Return (x, y) of the center of cell containing provided text 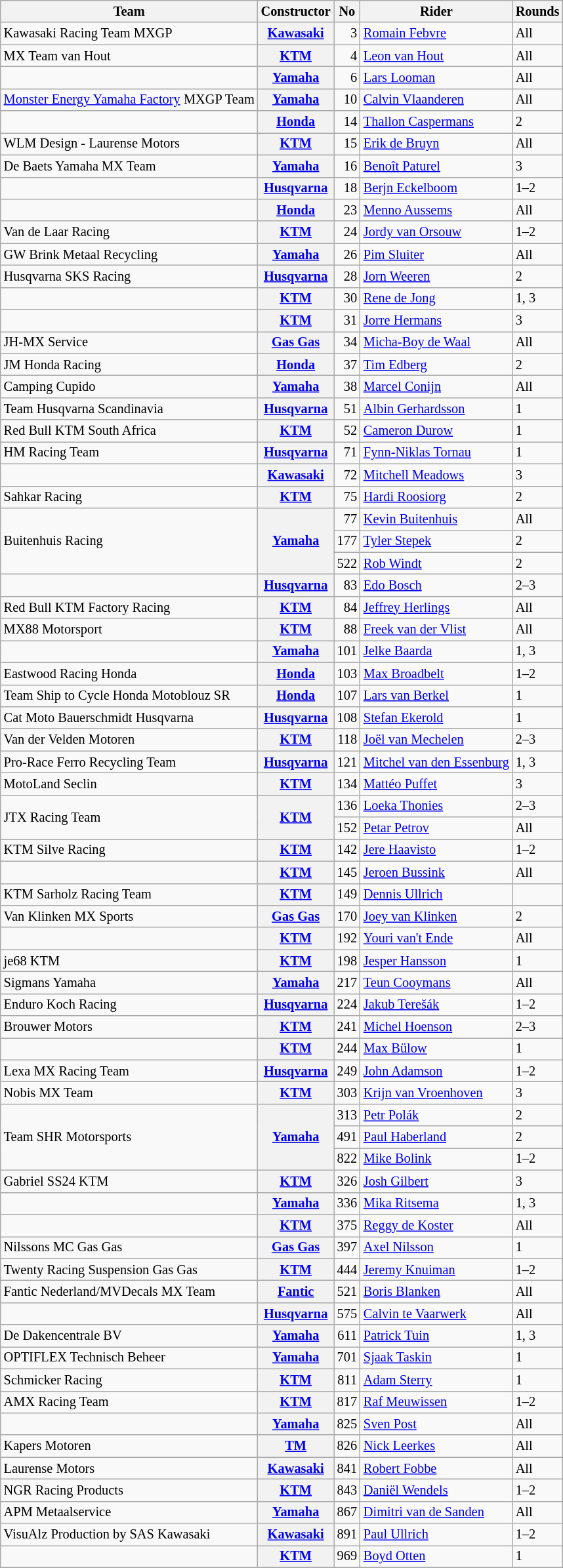
Benoît Paturel (436, 166)
Van de Laar Racing (129, 232)
51 (347, 409)
Laurense Motors (129, 1468)
Schmicker Racing (129, 1380)
HM Racing Team (129, 452)
Raf Meuwissen (436, 1402)
MotoLand Seclin (129, 784)
Calvin te Vaarwerk (436, 1314)
Jesper Hansson (436, 961)
Rene de Jong (436, 298)
303 (347, 1093)
Eastwood Racing Honda (129, 673)
24 (347, 232)
522 (347, 563)
6 (347, 77)
Jordy van Orsouw (436, 232)
MX88 Motorsport (129, 630)
MX Team van Hout (129, 56)
31 (347, 321)
Kevin Buitenhuis (436, 519)
Cat Moto Bauerschmidt Husqvarna (129, 717)
701 (347, 1357)
192 (347, 938)
118 (347, 740)
375 (347, 1225)
177 (347, 541)
Sahkar Racing (129, 497)
Menno Aussems (436, 210)
Mika Ritsema (436, 1203)
Micha-Boy de Waal (436, 342)
Brouwer Motors (129, 1027)
326 (347, 1181)
969 (347, 1556)
Jere Haavisto (436, 850)
Lars Looman (436, 77)
Romain Febvre (436, 33)
444 (347, 1270)
Erik de Bruyn (436, 144)
121 (347, 762)
Nick Leerkes (436, 1446)
336 (347, 1203)
Gabriel SS24 KTM (129, 1181)
Team Husqvarna Scandinavia (129, 409)
84 (347, 607)
Thallon Caspermans (436, 122)
103 (347, 673)
Team SHR Motorsports (129, 1137)
Tim Edberg (436, 365)
Calvin Vlaanderen (436, 100)
Jeffrey Herlings (436, 607)
826 (347, 1446)
Berjn Eckelboom (436, 188)
817 (347, 1402)
34 (347, 342)
822 (347, 1159)
867 (347, 1512)
Joey van Klinken (436, 916)
145 (347, 872)
75 (347, 497)
Josh Gilbert (436, 1181)
Jorre Hermans (436, 321)
APM Metaalservice (129, 1512)
Mitchell Meadows (436, 475)
101 (347, 651)
Robert Fobbe (436, 1468)
241 (347, 1027)
142 (347, 850)
30 (347, 298)
JTX Racing Team (129, 817)
Paul Ullrich (436, 1535)
Teun Cooymans (436, 982)
Petr Polák (436, 1115)
Youri van't Ende (436, 938)
14 (347, 122)
Mattéo Puffet (436, 784)
843 (347, 1490)
397 (347, 1247)
26 (347, 254)
Mitchel van den Essenburg (436, 762)
224 (347, 1005)
841 (347, 1468)
JM Honda Racing (129, 365)
Nobis MX Team (129, 1093)
KTM Silve Racing (129, 850)
Krijn van Vroenhoven (436, 1093)
891 (347, 1535)
Sven Post (436, 1424)
Joël van Mechelen (436, 740)
Loeka Thonies (436, 806)
OPTIFLEX Technisch Beheer (129, 1357)
Red Bull KTM South Africa (129, 431)
Cameron Durow (436, 431)
VisuAlz Production by SAS Kawasaki (129, 1535)
Fantic Nederland/MVDecals MX Team (129, 1291)
Fynn-Niklas Tornau (436, 452)
Enduro Koch Racing (129, 1005)
Buitenhuis Racing (129, 540)
WLM Design - Laurense Motors (129, 144)
Team Ship to Cycle Honda Motoblouz SR (129, 696)
198 (347, 961)
Edo Bosch (436, 585)
Dennis Ullrich (436, 895)
GW Brink Metaal Recycling (129, 254)
Lexa MX Racing Team (129, 1071)
Fantic (296, 1291)
Leon van Hout (436, 56)
149 (347, 895)
Boris Blanken (436, 1291)
John Adamson (436, 1071)
249 (347, 1071)
Jeroen Bussink (436, 872)
Jelke Baarda (436, 651)
Max Bülow (436, 1049)
10 (347, 100)
Lars van Berkel (436, 696)
4 (347, 56)
Tyler Stepek (436, 541)
Sigmans Yamaha (129, 982)
Rounds (538, 11)
108 (347, 717)
Freek van der Vlist (436, 630)
Van Klinken MX Sports (129, 916)
136 (347, 806)
491 (347, 1137)
38 (347, 386)
811 (347, 1380)
KTM Sarholz Racing Team (129, 895)
825 (347, 1424)
18 (347, 188)
Camping Cupido (129, 386)
88 (347, 630)
28 (347, 276)
37 (347, 365)
Husqvarna SKS Racing (129, 276)
83 (347, 585)
217 (347, 982)
Twenty Racing Suspension Gas Gas (129, 1270)
Kapers Motoren (129, 1446)
Jakub Terešák (436, 1005)
Dimitri van de Sanden (436, 1512)
Team (129, 11)
52 (347, 431)
TM (296, 1446)
Boyd Otten (436, 1556)
Stefan Ekerold (436, 717)
De Baets Yamaha MX Team (129, 166)
Max Broadbelt (436, 673)
Daniël Wendels (436, 1490)
Paul Haberland (436, 1137)
Michel Hoenson (436, 1027)
Petar Petrov (436, 828)
Kawasaki Racing Team MXGP (129, 33)
Rider (436, 11)
De Dakencentrale BV (129, 1336)
575 (347, 1314)
134 (347, 784)
Red Bull KTM Factory Racing (129, 607)
AMX Racing Team (129, 1402)
23 (347, 210)
Van der Velden Motoren (129, 740)
je68 KTM (129, 961)
Mike Bolink (436, 1159)
521 (347, 1291)
Jeremy Knuiman (436, 1270)
Marcel Conijn (436, 386)
72 (347, 475)
Axel Nilsson (436, 1247)
77 (347, 519)
Patrick Tuin (436, 1336)
152 (347, 828)
Constructor (296, 11)
15 (347, 144)
16 (347, 166)
313 (347, 1115)
Adam Sterry (436, 1380)
71 (347, 452)
107 (347, 696)
611 (347, 1336)
JH-MX Service (129, 342)
Sjaak Taskin (436, 1357)
Hardi Roosiorg (436, 497)
NGR Racing Products (129, 1490)
Nilssons MC Gas Gas (129, 1247)
Pim Sluiter (436, 254)
Albin Gerhardsson (436, 409)
244 (347, 1049)
Monster Energy Yamaha Factory MXGP Team (129, 100)
Pro-Race Ferro Recycling Team (129, 762)
No (347, 11)
Jorn Weeren (436, 276)
Reggy de Koster (436, 1225)
Rob Windt (436, 563)
170 (347, 916)
